Find where the given text appears and provide that cell's center as [x, y] coordinate. 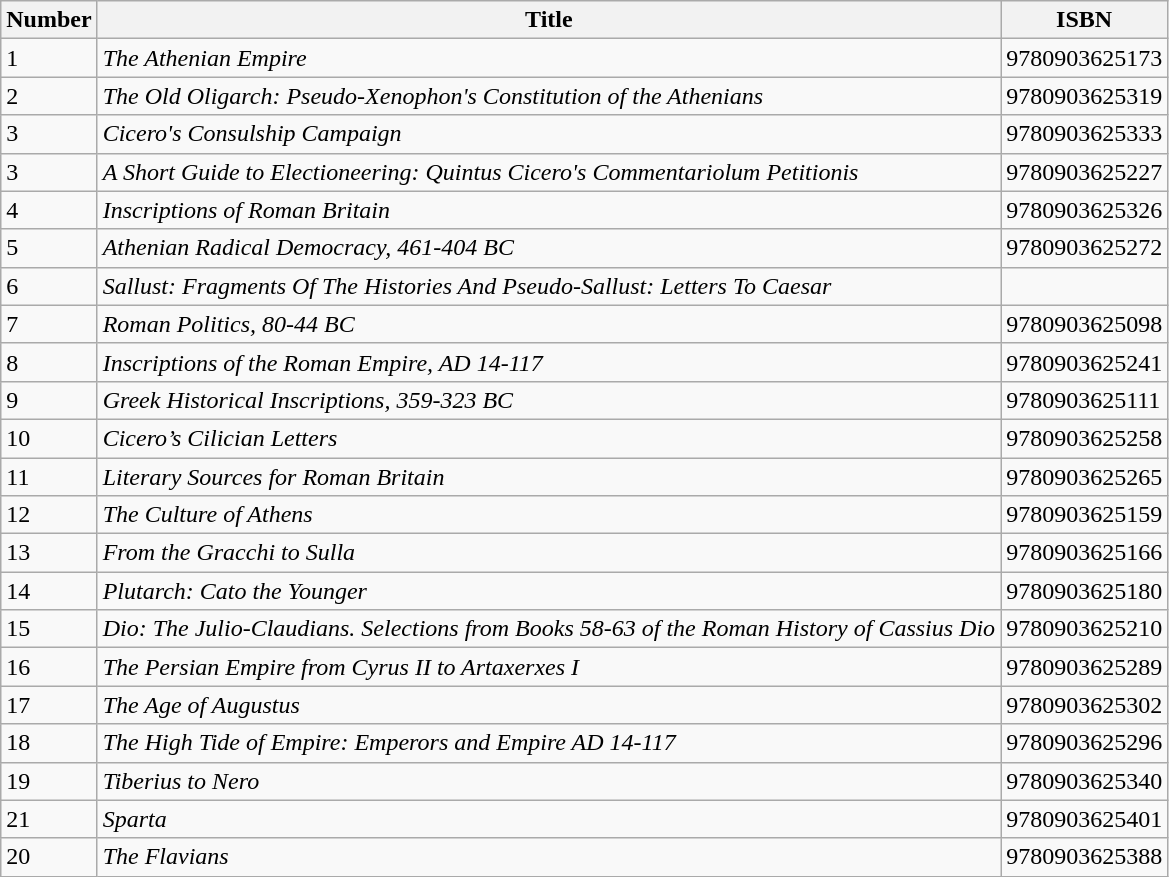
20 [49, 857]
9780903625210 [1084, 629]
Cicero's Consulship Campaign [548, 134]
9780903625180 [1084, 591]
Dio: The Julio-Claudians. Selections from Books 58-63 of the Roman History of Cassius Dio [548, 629]
9780903625258 [1084, 438]
19 [49, 781]
Inscriptions of Roman Britain [548, 210]
10 [49, 438]
9780903625265 [1084, 477]
The Old Oligarch: Pseudo-Xenophon's Constitution of the Athenians [548, 96]
9780903625159 [1084, 515]
A Short Guide to Electioneering: Quintus Cicero's Commentariolum Petitionis [548, 172]
Plutarch: Cato the Younger [548, 591]
18 [49, 743]
9780903625340 [1084, 781]
7 [49, 324]
Sallust: Fragments Of The Histories And Pseudo-Sallust: Letters To Caesar [548, 286]
9780903625227 [1084, 172]
4 [49, 210]
9780903625241 [1084, 362]
9780903625296 [1084, 743]
9780903625111 [1084, 400]
9780903625098 [1084, 324]
12 [49, 515]
Title [548, 20]
6 [49, 286]
Athenian Radical Democracy, 461-404 BC [548, 248]
21 [49, 819]
14 [49, 591]
1 [49, 58]
9780903625333 [1084, 134]
Greek Historical Inscriptions, 359-323 BC [548, 400]
9780903625401 [1084, 819]
The Age of Augustus [548, 705]
17 [49, 705]
Cicero’s Cilician Letters [548, 438]
9780903625302 [1084, 705]
15 [49, 629]
The High Tide of Empire: Emperors and Empire AD 14-117 [548, 743]
5 [49, 248]
Roman Politics, 80-44 BC [548, 324]
8 [49, 362]
9780903625326 [1084, 210]
The Culture of Athens [548, 515]
Inscriptions of the Roman Empire, AD 14-117 [548, 362]
The Flavians [548, 857]
9780903625388 [1084, 857]
9780903625166 [1084, 553]
9780903625319 [1084, 96]
16 [49, 667]
Tiberius to Nero [548, 781]
ISBN [1084, 20]
9780903625272 [1084, 248]
2 [49, 96]
Sparta [548, 819]
From the Gracchi to Sulla [548, 553]
9 [49, 400]
The Persian Empire from Cyrus II to Artaxerxes I [548, 667]
9780903625173 [1084, 58]
The Athenian Empire [548, 58]
Number [49, 20]
Literary Sources for Roman Britain [548, 477]
13 [49, 553]
11 [49, 477]
9780903625289 [1084, 667]
